Locate the cell with the specified text and output its (X, Y) center coordinate. 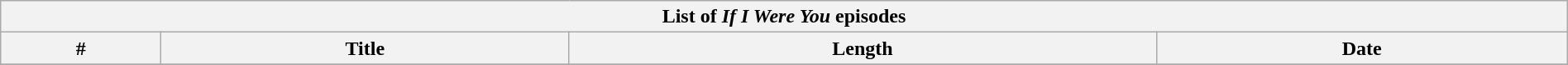
# (81, 48)
List of If I Were You episodes (784, 17)
Title (366, 48)
Length (863, 48)
Date (1361, 48)
